Scan for the cell matching the given text and deliver its [x, y] coordinate at center. 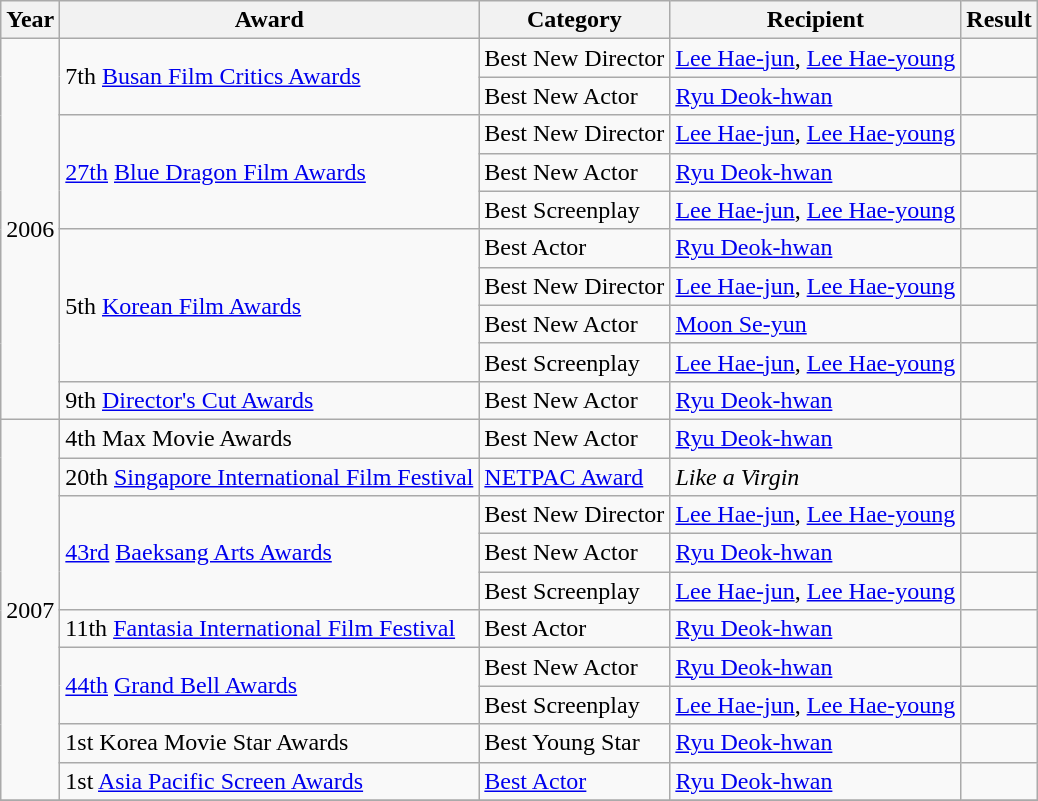
20th Singapore International Film Festival [270, 477]
Category [574, 20]
Year [30, 20]
Result [999, 20]
Best Young Star [574, 743]
11th Fantasia International Film Festival [270, 629]
Award [270, 20]
7th Busan Film Critics Awards [270, 77]
27th Blue Dragon Film Awards [270, 172]
9th Director's Cut Awards [270, 400]
2007 [30, 610]
1st Asia Pacific Screen Awards [270, 781]
2006 [30, 230]
5th Korean Film Awards [270, 305]
1st Korea Movie Star Awards [270, 743]
43rd Baeksang Arts Awards [270, 553]
44th Grand Bell Awards [270, 686]
Moon Se-yun [816, 324]
4th Max Movie Awards [270, 438]
NETPAC Award [574, 477]
Like a Virgin [816, 477]
Recipient [816, 20]
